For the text-containing cell, return its midpoint in [X, Y] coordinate format. 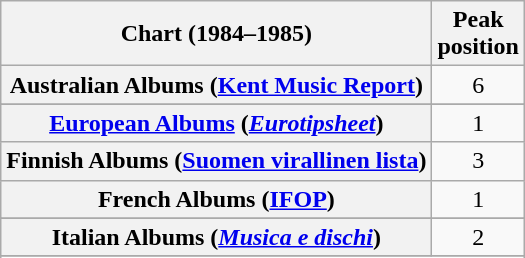
Peakposition [478, 34]
Australian Albums (Kent Music Report) [216, 85]
European Albums (Eurotipsheet) [216, 123]
2 [478, 237]
Finnish Albums (Suomen virallinen lista) [216, 161]
6 [478, 85]
Chart (1984–1985) [216, 34]
Italian Albums (Musica e dischi) [216, 237]
3 [478, 161]
French Albums (IFOP) [216, 199]
